Capture the cell that displays the provided text and extract its [X, Y] central coordinate. 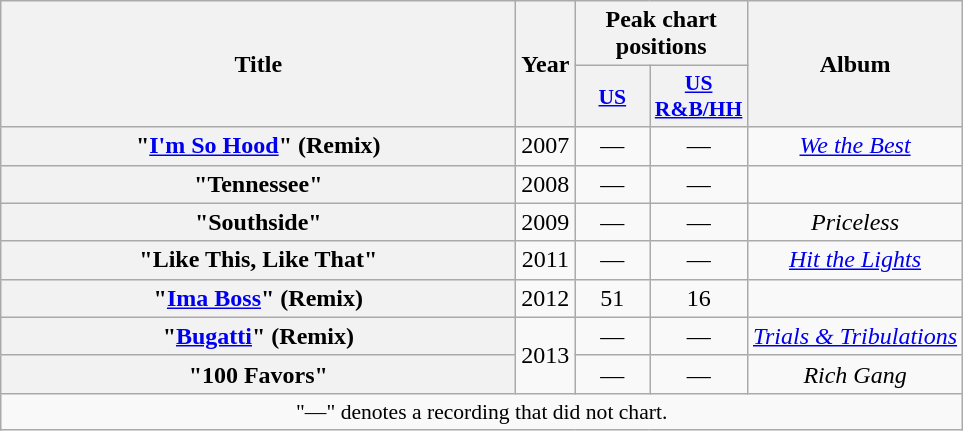
2008 [546, 184]
2007 [546, 146]
Year [546, 64]
Rich Gang [854, 374]
Trials & Tribulations [854, 336]
"Tennessee" [258, 184]
"Ima Boss" (Remix) [258, 298]
Title [258, 64]
2009 [546, 222]
Album [854, 64]
Priceless [854, 222]
"I'm So Hood" (Remix) [258, 146]
2011 [546, 260]
Hit the Lights [854, 260]
"—" denotes a recording that did not chart. [482, 411]
2013 [546, 355]
"Like This, Like That" [258, 260]
"Bugatti" (Remix) [258, 336]
16 [699, 298]
We the Best [854, 146]
"100 Favors" [258, 374]
USR&B/HH [699, 96]
2012 [546, 298]
"Southside" [258, 222]
51 [612, 298]
Peak chart positions [662, 34]
US [612, 96]
